Locate the cell with the specified text and output its (X, Y) center coordinate. 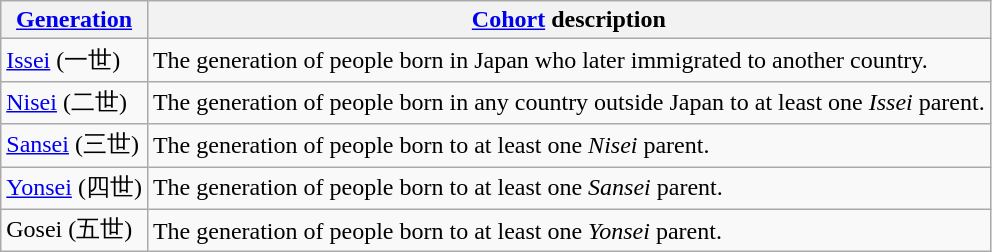
Issei (一世) (74, 60)
Cohort description (568, 20)
Nisei (二世) (74, 102)
Yonsei (四世) (74, 188)
Gosei (五世) (74, 230)
Generation (74, 20)
The generation of people born in Japan who later immigrated to another country. (568, 60)
Sansei (三世) (74, 146)
The generation of people born to at least one Sansei parent. (568, 188)
The generation of people born in any country outside Japan to at least one Issei parent. (568, 102)
The generation of people born to at least one Yonsei parent. (568, 230)
The generation of people born to at least one Nisei parent. (568, 146)
